Locate the cell with the specified text and output its [x, y] center coordinate. 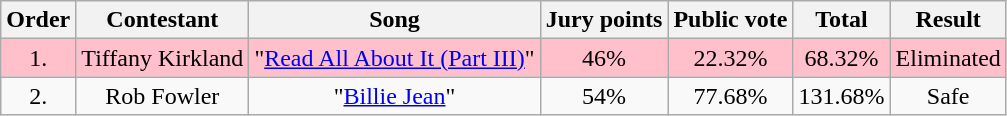
68.32% [842, 58]
46% [604, 58]
Total [842, 20]
1. [38, 58]
Eliminated [948, 58]
77.68% [730, 96]
"Read All About It (Part III)" [394, 58]
Rob Fowler [162, 96]
"Billie Jean" [394, 96]
Contestant [162, 20]
2. [38, 96]
Jury points [604, 20]
Result [948, 20]
54% [604, 96]
Tiffany Kirkland [162, 58]
Public vote [730, 20]
Order [38, 20]
22.32% [730, 58]
Song [394, 20]
131.68% [842, 96]
Safe [948, 96]
